Capture the cell that displays the provided text and extract its [X, Y] central coordinate. 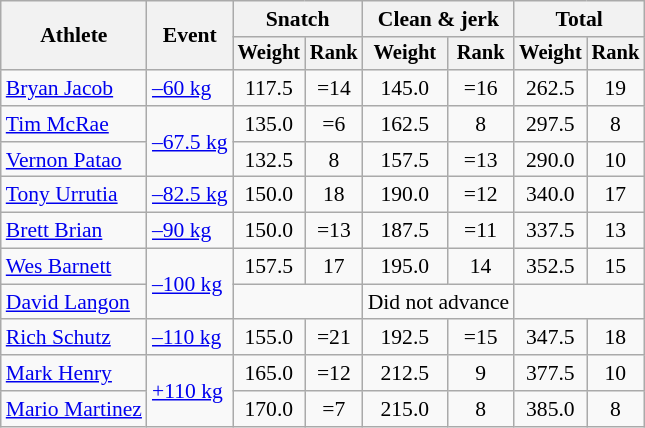
Brett Brian [74, 231]
135.0 [269, 124]
=16 [480, 88]
Tim McRae [74, 124]
Wes Barnett [74, 267]
14 [480, 267]
Bryan Jacob [74, 88]
162.5 [405, 124]
=6 [334, 124]
385.0 [550, 409]
Tony Urrutia [74, 195]
132.5 [269, 160]
187.5 [405, 231]
Vernon Patao [74, 160]
–60 kg [190, 88]
155.0 [269, 338]
–82.5 kg [190, 195]
Snatch [298, 19]
–110 kg [190, 338]
195.0 [405, 267]
Rich Schutz [74, 338]
Total [579, 19]
337.5 [550, 231]
=15 [480, 338]
–67.5 kg [190, 142]
=11 [480, 231]
Mario Martinez [74, 409]
=14 [334, 88]
Clean & jerk [439, 19]
15 [616, 267]
340.0 [550, 195]
262.5 [550, 88]
19 [616, 88]
Did not advance [439, 302]
215.0 [405, 409]
347.5 [550, 338]
192.5 [405, 338]
Athlete [74, 36]
290.0 [550, 160]
Mark Henry [74, 373]
377.5 [550, 373]
190.0 [405, 195]
=7 [334, 409]
117.5 [269, 88]
David Langon [74, 302]
=21 [334, 338]
–100 kg [190, 284]
+110 kg [190, 390]
165.0 [269, 373]
9 [480, 373]
145.0 [405, 88]
170.0 [269, 409]
297.5 [550, 124]
212.5 [405, 373]
352.5 [550, 267]
Event [190, 36]
–90 kg [190, 231]
13 [616, 231]
